For the text-containing cell, return its midpoint in (x, y) coordinate format. 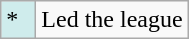
* (18, 20)
Led the league (112, 20)
